Find where the given text appears and provide that cell's center as [x, y] coordinate. 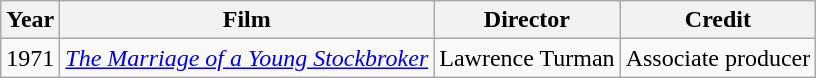
1971 [30, 58]
Director [527, 20]
Associate producer [718, 58]
Credit [718, 20]
Year [30, 20]
Lawrence Turman [527, 58]
Film [247, 20]
The Marriage of a Young Stockbroker [247, 58]
